Pinpoint the cell where the given text exists, returning its (x, y) midpoint coordinate. 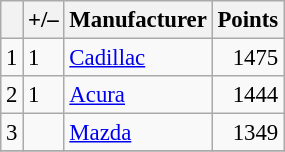
3 (12, 133)
Mazda (138, 133)
2 (12, 95)
Acura (138, 95)
1475 (248, 58)
Cadillac (138, 58)
1444 (248, 95)
1349 (248, 133)
Points (248, 20)
+/– (44, 20)
Manufacturer (138, 20)
